Search for the cell housing the specified text and yield its (x, y) center coordinate. 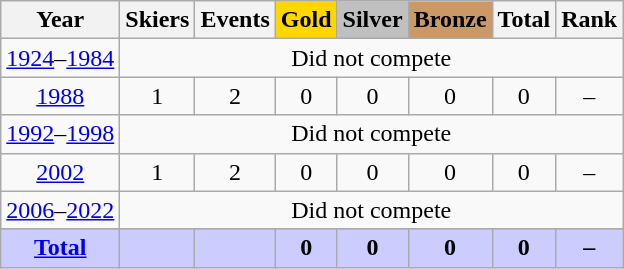
1992–1998 (60, 134)
Bronze (450, 20)
1988 (60, 96)
Gold (306, 20)
Events (235, 20)
1924–1984 (60, 58)
2006–2022 (60, 210)
Skiers (158, 20)
Rank (590, 20)
Silver (372, 20)
2002 (60, 172)
Year (60, 20)
